Find where the given text appears and provide that cell's center as (X, Y) coordinate. 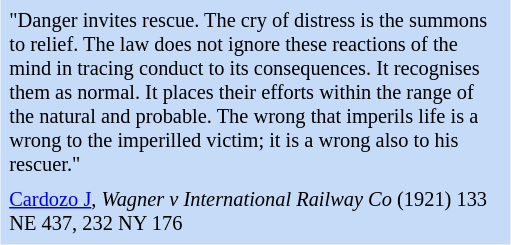
Cardozo J, Wagner v International Railway Co (1921) 133 NE 437, 232 NY 176 (256, 212)
